Provide the [X, Y] coordinate of the cell's center where the given text is located.  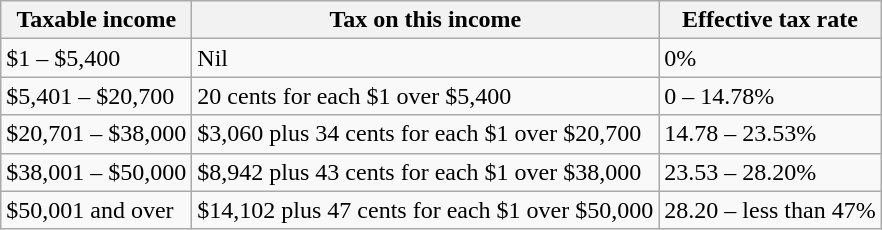
$14,102 plus 47 cents for each $1 over $50,000 [426, 210]
20 cents for each $1 over $5,400 [426, 96]
14.78 – 23.53% [770, 134]
23.53 – 28.20% [770, 172]
Nil [426, 58]
0% [770, 58]
$1 – $5,400 [96, 58]
$3,060 plus 34 cents for each $1 over $20,700 [426, 134]
$5,401 – $20,700 [96, 96]
$8,942 plus 43 cents for each $1 over $38,000 [426, 172]
28.20 – less than 47% [770, 210]
Tax on this income [426, 20]
Taxable income [96, 20]
$50,001 and over [96, 210]
$38,001 – $50,000 [96, 172]
$20,701 – $38,000 [96, 134]
0 – 14.78% [770, 96]
Effective tax rate [770, 20]
